Detect which cell encompasses the target text, then output its (x, y) center coordinate. 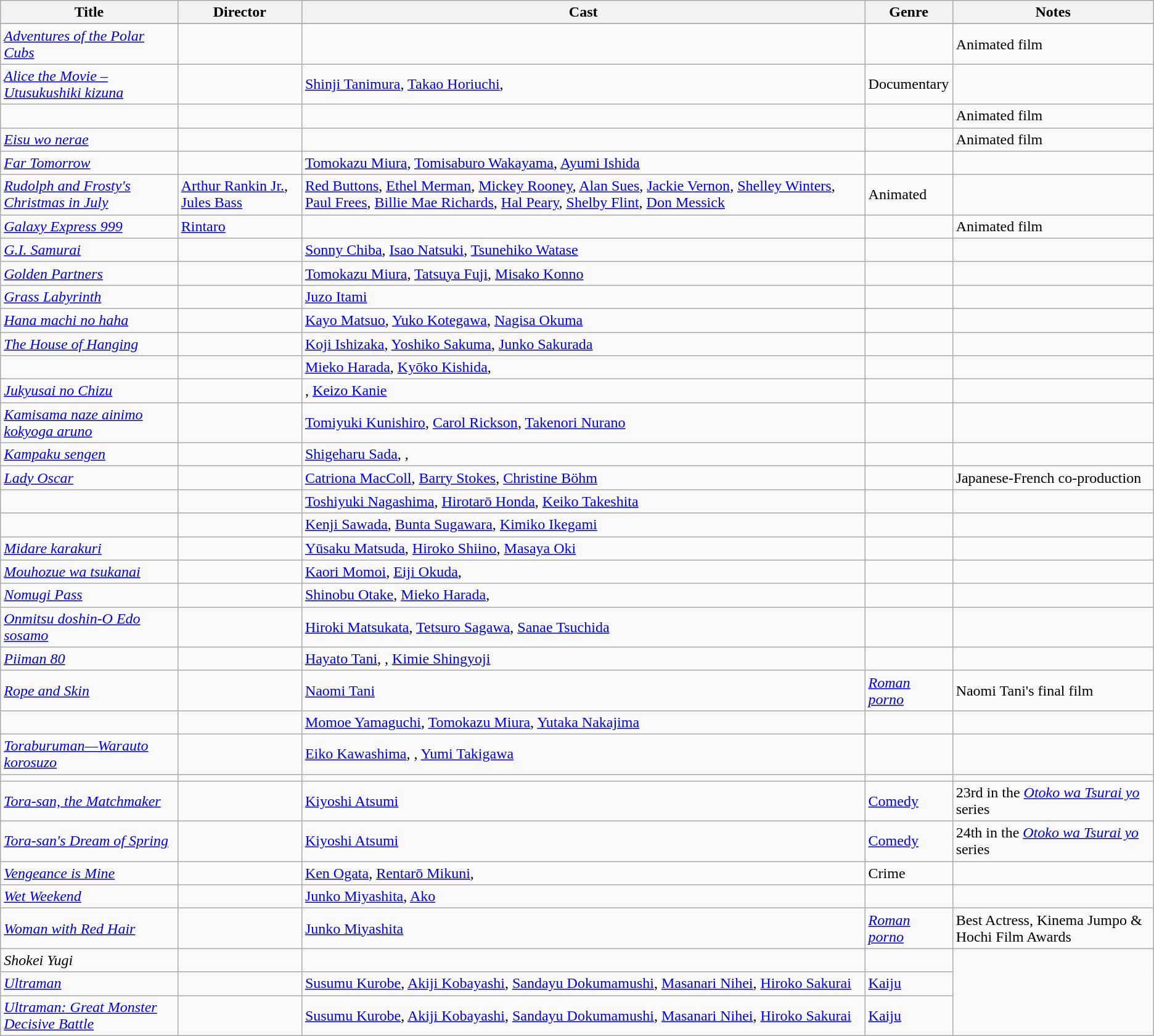
Far Tomorrow (89, 163)
Cast (583, 12)
, Keizo Kanie (583, 391)
Wet Weekend (89, 897)
Mieko Harada, Kyōko Kishida, (583, 368)
Momoe Yamaguchi, Tomokazu Miura, Yutaka Nakajima (583, 722)
Rintaro (239, 226)
Rope and Skin (89, 691)
Grass Labyrinth (89, 297)
Eiko Kawashima, , Yumi Takigawa (583, 754)
Junko Miyashita (583, 929)
Shinobu Otake, Mieko Harada, (583, 595)
Midare karakuri (89, 548)
Sonny Chiba, Isao Natsuki, Tsunehiko Watase (583, 250)
Eisu wo nerae (89, 139)
Tomokazu Miura, Tomisaburo Wakayama, Ayumi Ishida (583, 163)
Shinji Tanimura, Takao Horiuchi, (583, 84)
Alice the Movie – Utusukushiki kizuna (89, 84)
Hana machi no haha (89, 320)
Jukyusai no Chizu (89, 391)
Animated (909, 195)
Arthur Rankin Jr., Jules Bass (239, 195)
Naomi Tani's final film (1053, 691)
Ultraman (89, 984)
Best Actress, Kinema Jumpo & Hochi Film Awards (1053, 929)
Vengeance is Mine (89, 873)
Adventures of the Polar Cubs (89, 44)
Ultraman: Great Monster Decisive Battle (89, 1015)
Director (239, 12)
Junko Miyashita, Ako (583, 897)
Naomi Tani (583, 691)
The House of Hanging (89, 343)
Tomiyuki Kunishiro, Carol Rickson, Takenori Nurano (583, 423)
Tomokazu Miura, Tatsuya Fuji, Misako Konno (583, 273)
G.I. Samurai (89, 250)
Kamisama naze ainimo kokyoga aruno (89, 423)
Tora-san's Dream of Spring (89, 841)
24th in the Otoko wa Tsurai yo series (1053, 841)
Documentary (909, 84)
Piiman 80 (89, 659)
Toshiyuki Nagashima, Hirotarō Honda, Keiko Takeshita (583, 501)
Yūsaku Matsuda, Hiroko Shiino, Masaya Oki (583, 548)
Crime (909, 873)
Golden Partners (89, 273)
Nomugi Pass (89, 595)
Toraburuman—Warauto korosuzo (89, 754)
Catriona MacColl, Barry Stokes, Christine Böhm (583, 478)
Juzo Itami (583, 297)
Onmitsu doshin-O Edo sosamo (89, 627)
Title (89, 12)
Hayato Tani, , Kimie Shingyoji (583, 659)
Hiroki Matsukata, Tetsuro Sagawa, Sanae Tsuchida (583, 627)
Tora-san, the Matchmaker (89, 802)
Ken Ogata, Rentarō Mikuni, (583, 873)
23rd in the Otoko wa Tsurai yo series (1053, 802)
Japanese-French co-production (1053, 478)
Kenji Sawada, Bunta Sugawara, Kimiko Ikegami (583, 525)
Kampaku sengen (89, 454)
Rudolph and Frosty's Christmas in July (89, 195)
Kayo Matsuo, Yuko Kotegawa, Nagisa Okuma (583, 320)
Notes (1053, 12)
Woman with Red Hair (89, 929)
Shokei Yugi (89, 960)
Koji Ishizaka, Yoshiko Sakuma, Junko Sakurada (583, 343)
Genre (909, 12)
Kaori Momoi, Eiji Okuda, (583, 572)
Lady Oscar (89, 478)
Shigeharu Sada, , (583, 454)
Galaxy Express 999 (89, 226)
Mouhozue wa tsukanai (89, 572)
